Extract the [X, Y] coordinate from the center of the cell holding the provided text.  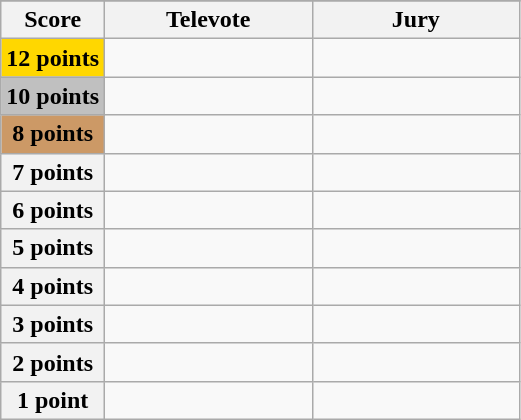
1 point [53, 400]
8 points [53, 134]
12 points [53, 58]
2 points [53, 362]
Score [53, 20]
3 points [53, 324]
Televote [209, 20]
6 points [53, 210]
Jury [416, 20]
5 points [53, 248]
10 points [53, 96]
4 points [53, 286]
7 points [53, 172]
